Return the (x, y) coordinate for the center point of the cell that contains the specified text.  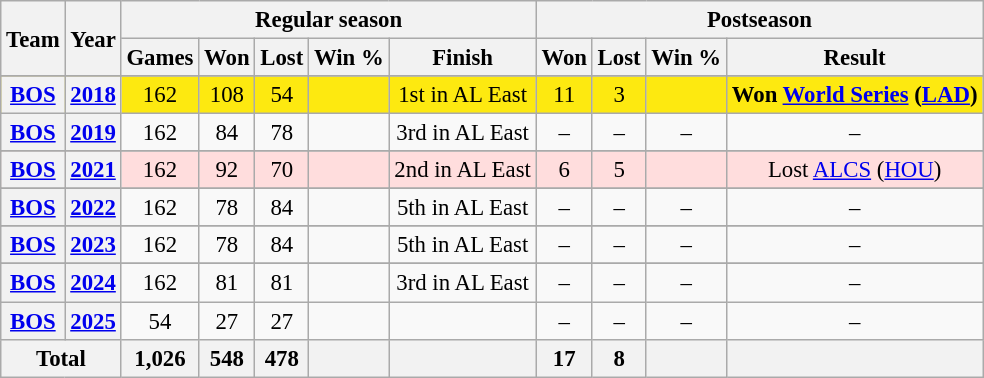
2023 (93, 245)
6 (564, 170)
Postseason (760, 20)
Games (160, 58)
2019 (93, 133)
1st in AL East (462, 95)
478 (282, 358)
2nd in AL East (462, 170)
Total (61, 358)
17 (564, 358)
Regular season (328, 20)
Won World Series (LAD) (854, 95)
1,026 (160, 358)
Team (33, 38)
2024 (93, 283)
3 (619, 95)
8 (619, 358)
2018 (93, 95)
2022 (93, 208)
70 (282, 170)
108 (227, 95)
Finish (462, 58)
5 (619, 170)
2025 (93, 321)
Year (93, 38)
Result (854, 58)
11 (564, 95)
2021 (93, 170)
548 (227, 358)
Lost ALCS (HOU) (854, 170)
92 (227, 170)
